Provide the (X, Y) coordinate of the cell's center where the given text is located.  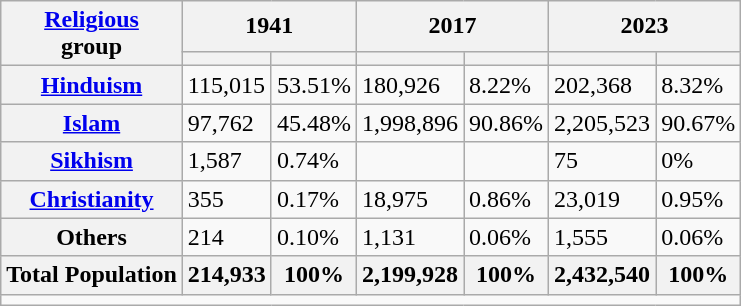
1941 (269, 26)
8.22% (506, 85)
0% (698, 161)
214 (226, 237)
1,998,896 (410, 123)
2017 (452, 26)
8.32% (698, 85)
Sikhism (92, 161)
Total Population (92, 275)
355 (226, 199)
2,432,540 (602, 275)
90.67% (698, 123)
1,131 (410, 237)
1,587 (226, 161)
45.48% (314, 123)
2,205,523 (602, 123)
0.86% (506, 199)
0.95% (698, 199)
53.51% (314, 85)
214,933 (226, 275)
Christianity (92, 199)
0.74% (314, 161)
0.10% (314, 237)
Hinduism (92, 85)
2023 (645, 26)
18,975 (410, 199)
Religiousgroup (92, 34)
2,199,928 (410, 275)
0.17% (314, 199)
115,015 (226, 85)
90.86% (506, 123)
Others (92, 237)
75 (602, 161)
97,762 (226, 123)
Islam (92, 123)
1,555 (602, 237)
202,368 (602, 85)
180,926 (410, 85)
23,019 (602, 199)
